Capture the cell that displays the provided text and extract its [X, Y] central coordinate. 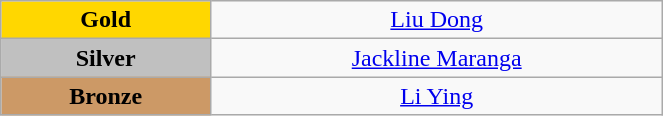
Silver [106, 58]
Bronze [106, 96]
Gold [106, 20]
Jackline Maranga [437, 58]
Liu Dong [437, 20]
Li Ying [437, 96]
